Search for the cell housing the specified text and yield its [X, Y] center coordinate. 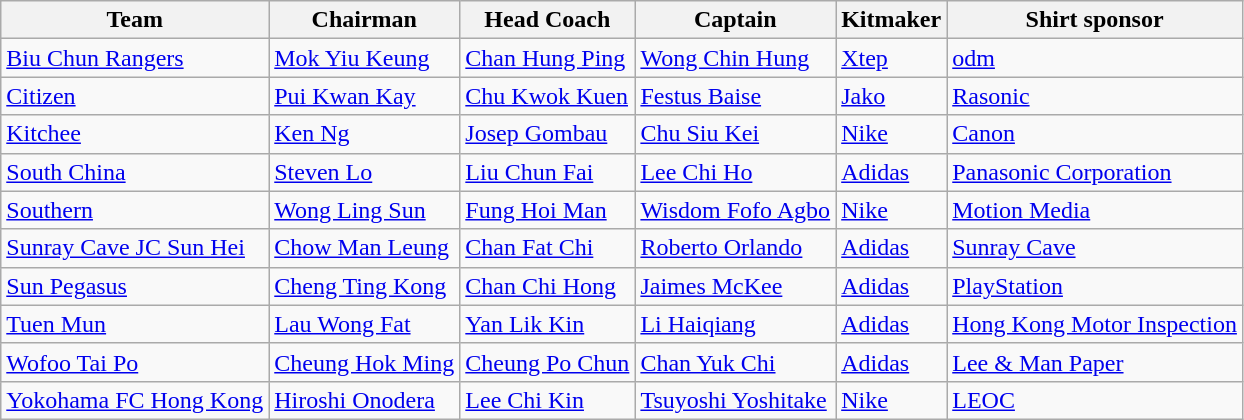
Lee Chi Ho [736, 172]
Chairman [364, 20]
Wofoo Tai Po [135, 362]
Team [135, 20]
Wong Ling Sun [364, 210]
Josep Gombau [548, 134]
Chan Hung Ping [548, 58]
Pui Kwan Kay [364, 96]
Chan Yuk Chi [736, 362]
Lau Wong Fat [364, 324]
Chu Siu Kei [736, 134]
odm [1095, 58]
Festus Baise [736, 96]
Li Haiqiang [736, 324]
Kitmaker [892, 20]
Fung Hoi Man [548, 210]
South China [135, 172]
Head Coach [548, 20]
Southern [135, 210]
Mok Yiu Keung [364, 58]
Sunray Cave [1095, 248]
Wong Chin Hung [736, 58]
Rasonic [1095, 96]
Tsuyoshi Yoshitake [736, 400]
Biu Chun Rangers [135, 58]
Xtep [892, 58]
Yokohama FC Hong Kong [135, 400]
Liu Chun Fai [548, 172]
Jaimes McKee [736, 286]
Cheung Hok Ming [364, 362]
Sunray Cave JC Sun Hei [135, 248]
Lee Chi Kin [548, 400]
Sun Pegasus [135, 286]
Citizen [135, 96]
Roberto Orlando [736, 248]
Motion Media [1095, 210]
Steven Lo [364, 172]
Panasonic Corporation [1095, 172]
Captain [736, 20]
Kitchee [135, 134]
Wisdom Fofo Agbo [736, 210]
Cheung Po Chun [548, 362]
Tuen Mun [135, 324]
Lee & Man Paper [1095, 362]
PlayStation [1095, 286]
Hiroshi Onodera [364, 400]
Hong Kong Motor Inspection [1095, 324]
Chan Chi Hong [548, 286]
LEOC [1095, 400]
Chan Fat Chi [548, 248]
Chu Kwok Kuen [548, 96]
Shirt sponsor [1095, 20]
Jako [892, 96]
Cheng Ting Kong [364, 286]
Canon [1095, 134]
Chow Man Leung [364, 248]
Yan Lik Kin [548, 324]
Ken Ng [364, 134]
